Find where the given text appears and provide that cell's center as [X, Y] coordinate. 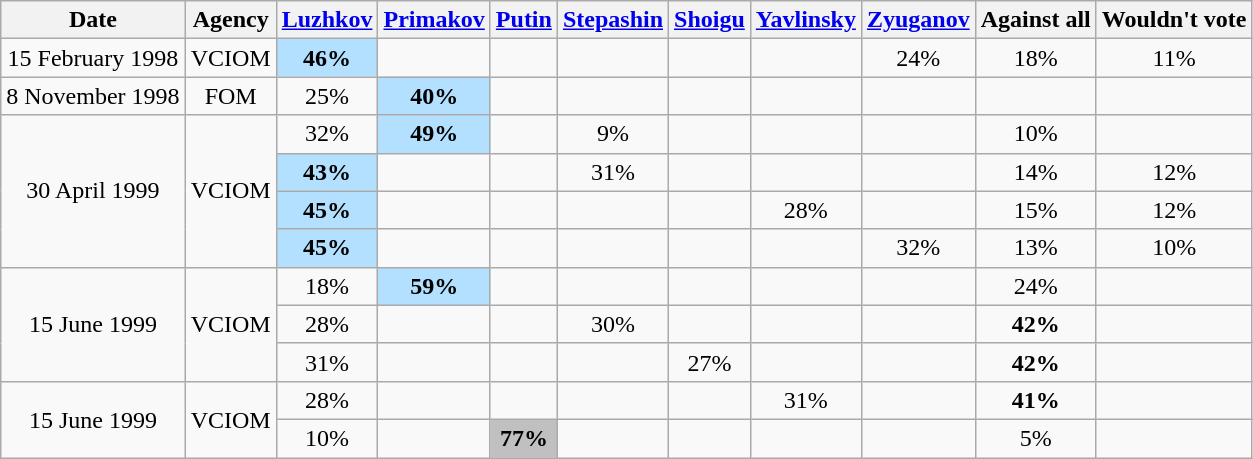
FOM [230, 96]
49% [434, 134]
Against all [1036, 20]
Shoigu [710, 20]
59% [434, 286]
15 February 1998 [93, 58]
14% [1036, 172]
25% [327, 96]
43% [327, 172]
Yavlinsky [806, 20]
Luzhkov [327, 20]
41% [1036, 400]
13% [1036, 248]
46% [327, 58]
8 November 1998 [93, 96]
Agency [230, 20]
27% [710, 362]
40% [434, 96]
30% [612, 324]
30 April 1999 [93, 191]
15% [1036, 210]
Wouldn't vote [1174, 20]
Date [93, 20]
5% [1036, 438]
Primakov [434, 20]
Stepashin [612, 20]
9% [612, 134]
Zyuganov [918, 20]
77% [524, 438]
11% [1174, 58]
Putin [524, 20]
